Scan for the cell matching the given text and deliver its [x, y] coordinate at center. 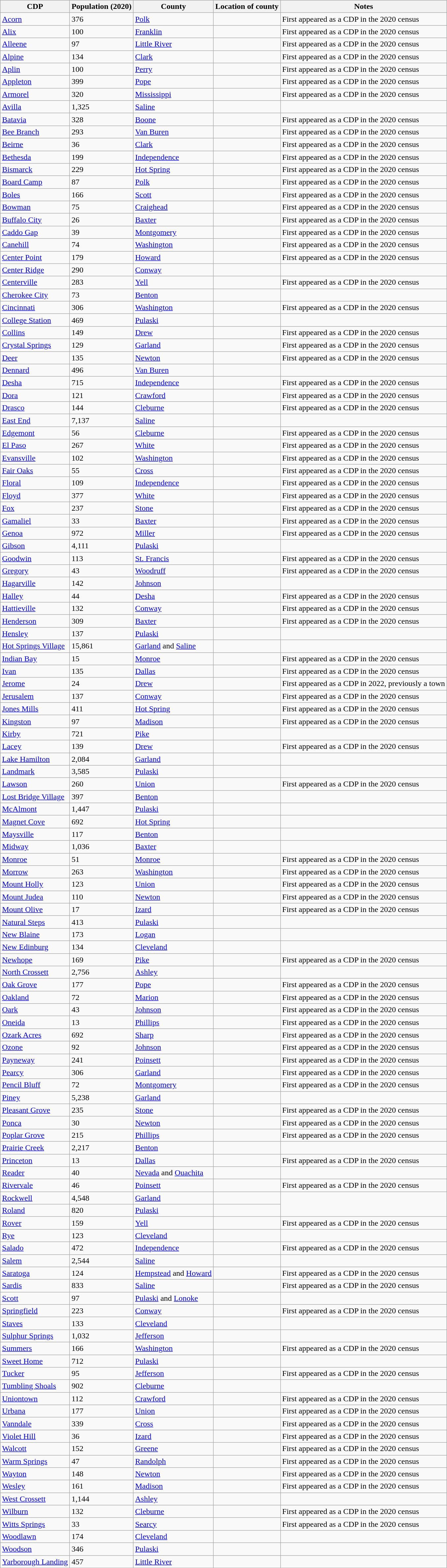
Centerville [35, 282]
West Crossett [35, 1499]
Cherokee City [35, 295]
Lawson [35, 784]
CDP [35, 7]
110 [102, 897]
Salado [35, 1248]
Hagarville [35, 584]
Wesley [35, 1486]
Sardis [35, 1286]
Alpine [35, 57]
Franklin [173, 32]
169 [102, 960]
15,861 [102, 646]
Pearcy [35, 1072]
Location of county [247, 7]
Woodson [35, 1549]
Greene [173, 1449]
24 [102, 684]
309 [102, 621]
199 [102, 157]
Henderson [35, 621]
Avilla [35, 107]
1,036 [102, 847]
Mount Judea [35, 897]
Caddo Gap [35, 232]
Canehill [35, 245]
469 [102, 320]
149 [102, 332]
117 [102, 834]
3,585 [102, 772]
Newhope [35, 960]
Lake Hamilton [35, 759]
Hensley [35, 634]
College Station [35, 320]
Dennard [35, 370]
972 [102, 533]
Acorn [35, 19]
30 [102, 1123]
142 [102, 584]
1,447 [102, 809]
Evansville [35, 458]
Uniontown [35, 1399]
4,111 [102, 546]
397 [102, 797]
339 [102, 1424]
17 [102, 909]
Alix [35, 32]
Garland and Saline [173, 646]
Appleton [35, 82]
124 [102, 1273]
Sharp [173, 1035]
Warm Springs [35, 1461]
Mississippi [173, 94]
51 [102, 859]
102 [102, 458]
Vanndale [35, 1424]
Fair Oaks [35, 470]
173 [102, 934]
4,548 [102, 1198]
Woodruff [173, 571]
Population (2020) [102, 7]
Wilburn [35, 1511]
Piney [35, 1098]
Halley [35, 596]
Floyd [35, 496]
Jerusalem [35, 696]
Deer [35, 357]
Salem [35, 1261]
Walcott [35, 1449]
26 [102, 220]
174 [102, 1536]
New Blaine [35, 934]
Oakland [35, 997]
Board Camp [35, 182]
Midway [35, 847]
241 [102, 1060]
Mount Olive [35, 909]
Beirne [35, 144]
223 [102, 1311]
237 [102, 508]
Tumbling Shoals [35, 1386]
Saratoga [35, 1273]
92 [102, 1047]
Randolph [173, 1461]
Landmark [35, 772]
Wayton [35, 1474]
Searcy [173, 1524]
Pleasant Grove [35, 1110]
Hattieville [35, 609]
457 [102, 1561]
Magnet Cove [35, 822]
Rye [35, 1236]
179 [102, 257]
Yarborough Landing [35, 1561]
75 [102, 207]
North Crossett [35, 972]
229 [102, 170]
472 [102, 1248]
263 [102, 872]
Ponca [35, 1123]
Floral [35, 483]
Kingston [35, 721]
15 [102, 659]
Tucker [35, 1374]
Aplin [35, 69]
139 [102, 746]
144 [102, 408]
Springfield [35, 1311]
Poplar Grove [35, 1135]
902 [102, 1386]
Payneway [35, 1060]
Bethesda [35, 157]
Sulphur Springs [35, 1336]
Jerome [35, 684]
Gibson [35, 546]
2,544 [102, 1261]
Rockwell [35, 1198]
Boles [35, 195]
Fox [35, 508]
Goodwin [35, 558]
Roland [35, 1211]
Morrow [35, 872]
40 [102, 1173]
39 [102, 232]
215 [102, 1135]
152 [102, 1449]
First appeared as a CDP in 2022, previously a town [364, 684]
Craighead [173, 207]
1,325 [102, 107]
Bismarck [35, 170]
290 [102, 270]
346 [102, 1549]
Lost Bridge Village [35, 797]
87 [102, 182]
Oark [35, 1010]
Hempstead and Howard [173, 1273]
715 [102, 383]
Boone [173, 119]
2,217 [102, 1148]
2,756 [102, 972]
Natural Steps [35, 922]
833 [102, 1286]
376 [102, 19]
Prairie Creek [35, 1148]
Logan [173, 934]
East End [35, 420]
159 [102, 1223]
44 [102, 596]
721 [102, 734]
377 [102, 496]
328 [102, 119]
Center Point [35, 257]
235 [102, 1110]
Lacey [35, 746]
1,144 [102, 1499]
Perry [173, 69]
46 [102, 1185]
Pencil Bluff [35, 1085]
712 [102, 1361]
Howard [173, 257]
320 [102, 94]
Buffalo City [35, 220]
McAlmont [35, 809]
161 [102, 1486]
Cincinnati [35, 307]
Violet Hill [35, 1436]
Jones Mills [35, 709]
Crystal Springs [35, 345]
55 [102, 470]
Genoa [35, 533]
7,137 [102, 420]
Ivan [35, 671]
109 [102, 483]
399 [102, 82]
283 [102, 282]
95 [102, 1374]
Oneida [35, 1022]
Woodlawn [35, 1536]
1,032 [102, 1336]
Hot Springs Village [35, 646]
St. Francis [173, 558]
Center Ridge [35, 270]
Ozone [35, 1047]
Witts Springs [35, 1524]
Drasco [35, 408]
Mount Holly [35, 884]
El Paso [35, 445]
Staves [35, 1323]
Dora [35, 395]
Nevada and Ouachita [173, 1173]
133 [102, 1323]
Marion [173, 997]
113 [102, 558]
Indian Bay [35, 659]
267 [102, 445]
Rover [35, 1223]
820 [102, 1211]
413 [102, 922]
Sweet Home [35, 1361]
74 [102, 245]
73 [102, 295]
5,238 [102, 1098]
2,084 [102, 759]
Alleene [35, 44]
Bowman [35, 207]
260 [102, 784]
New Edinburg [35, 947]
496 [102, 370]
County [173, 7]
Urbana [35, 1411]
56 [102, 433]
Ozark Acres [35, 1035]
Maysville [35, 834]
Gregory [35, 571]
293 [102, 132]
Rivervale [35, 1185]
Princeton [35, 1160]
Notes [364, 7]
Collins [35, 332]
Bee Branch [35, 132]
Armorel [35, 94]
148 [102, 1474]
112 [102, 1399]
47 [102, 1461]
Reader [35, 1173]
411 [102, 709]
Oak Grove [35, 985]
Miller [173, 533]
Summers [35, 1348]
121 [102, 395]
Kirby [35, 734]
Gamaliel [35, 521]
Pulaski and Lonoke [173, 1298]
Edgemont [35, 433]
129 [102, 345]
Batavia [35, 119]
